Output the (x, y) coordinate of the center of the cell containing the given text.  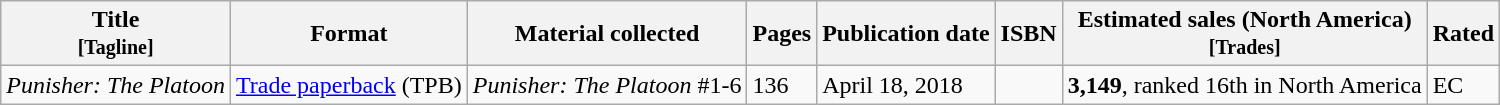
Publication date (906, 34)
136 (782, 85)
April 18, 2018 (906, 85)
EC (1463, 85)
Rated (1463, 34)
Title[Tagline] (116, 34)
Punisher: The Platoon #1-6 (607, 85)
3,149, ranked 16th in North America (1244, 85)
ISBN (1028, 34)
Pages (782, 34)
Material collected (607, 34)
Trade paperback (TPB) (348, 85)
Punisher: The Platoon (116, 85)
Estimated sales (North America)[Trades] (1244, 34)
Format (348, 34)
